Search for the cell housing the specified text and yield its (X, Y) center coordinate. 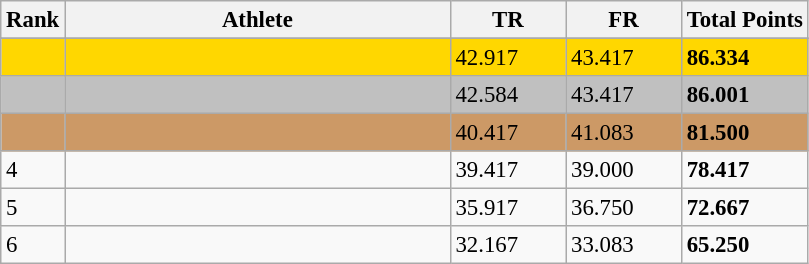
72.667 (744, 208)
36.750 (624, 208)
41.083 (624, 133)
65.250 (744, 245)
81.500 (744, 133)
42.917 (508, 58)
35.917 (508, 208)
42.584 (508, 95)
86.334 (744, 58)
Total Points (744, 20)
39.417 (508, 170)
TR (508, 20)
86.001 (744, 95)
FR (624, 20)
Rank (33, 20)
6 (33, 245)
32.167 (508, 245)
78.417 (744, 170)
Athlete (258, 20)
39.000 (624, 170)
5 (33, 208)
4 (33, 170)
33.083 (624, 245)
40.417 (508, 133)
